Determine the [x, y] coordinate at the center of the cell enclosing the given text.  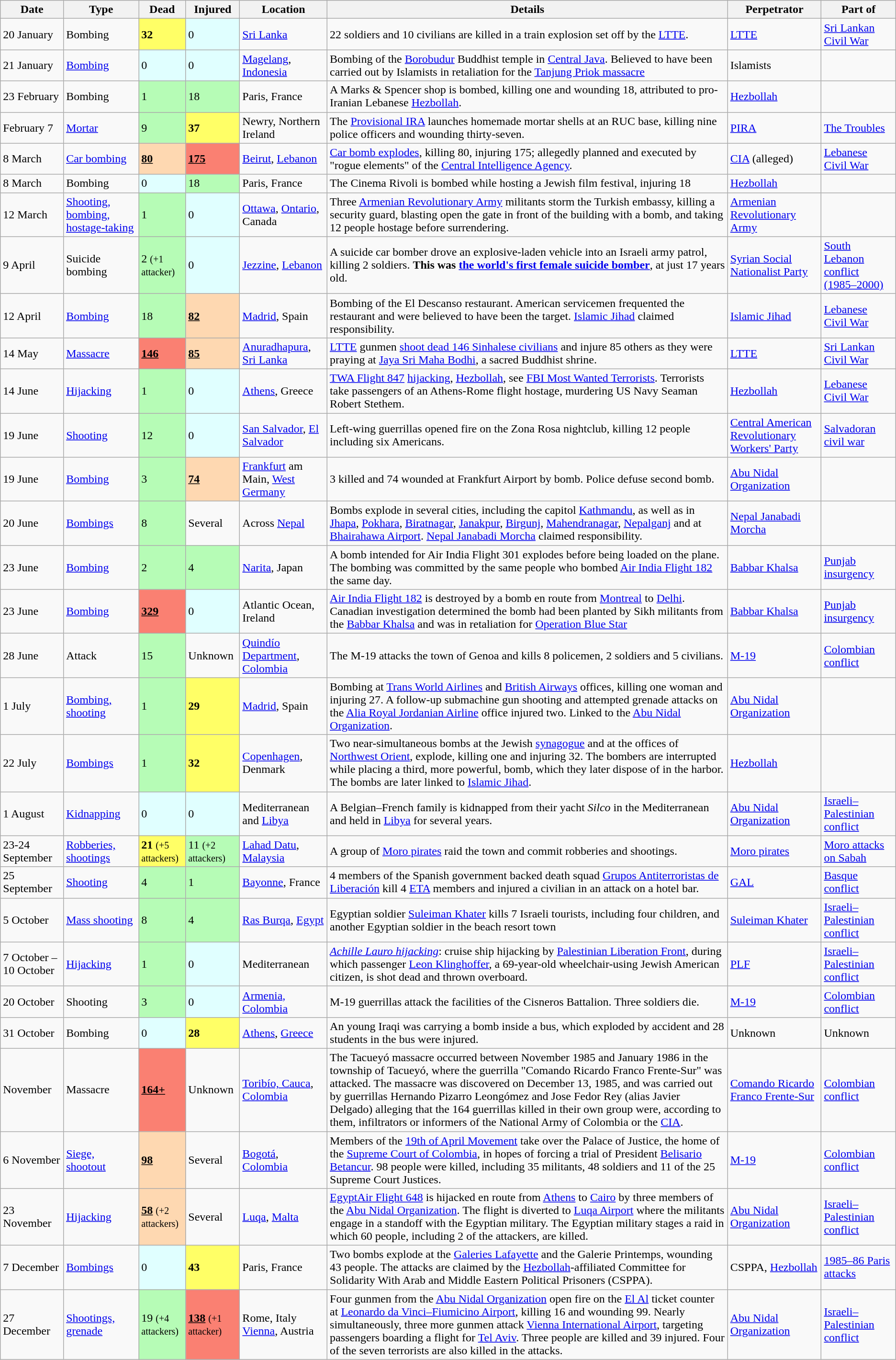
LTTE gunmen shoot dead 146 Sinhalese civilians and injure 85 others as they were praying at Jaya Sri Maha Bodhi, a sacred Buddhist shrine. [527, 353]
12 [162, 435]
9 April [32, 265]
23 November [32, 1217]
Siege, shootout [101, 1160]
The Provisional IRA launches homemade mortar shells at an RUC base, killing nine police officers and wounding thirty-seven. [527, 127]
20 June [32, 523]
Salvadoran civil war [859, 435]
Narita, Japan [283, 567]
80 [162, 159]
85 [213, 353]
58 (+2 attackers) [162, 1217]
Nepal Janabadi Morcha [774, 523]
31 October [32, 1032]
Jezzine, Lebanon [283, 265]
Islamic Jihad [774, 316]
Left-wing guerrillas opened fire on the Zona Rosa nightclub, killing 12 people including six Americans. [527, 435]
Basque conflict [859, 882]
A group of Moro pirates raid the town and commit robberies and shootings. [527, 851]
Atlantic Ocean, Ireland [283, 612]
South Lebanon conflict (1985–2000) [859, 265]
Car bomb explodes, killing 80, injuring 175; allegedly planned and executed by "rogue elements" of the Central Intelligence Agency. [527, 159]
146 [162, 353]
3 killed and 74 wounded at Frankfurt Airport by bomb. Police defuse second bomb. [527, 479]
19 (+4 attackers) [162, 1325]
28 [213, 1032]
15 [162, 656]
27 December [32, 1325]
175 [213, 159]
7 October – 10 October [32, 964]
The Troubles [859, 127]
Across Nepal [283, 523]
Rome, Italy Vienna, Austria [283, 1325]
Toribío, Cauca, Colombia [283, 1090]
11 (+2 attackers) [213, 851]
An young Iraqi was carrying a bomb inside a bus, which exploded by accident and 28 students in the bus were injured. [527, 1032]
14 June [32, 391]
Ottawa, Ontario, Canada [283, 215]
Copenhagen, Denmark [283, 763]
1 August [32, 814]
2 (+1 attacker) [162, 265]
22 July [32, 763]
Newry, Northern Ireland [283, 127]
20 January [32, 34]
21 January [32, 65]
PLF [774, 964]
98 [162, 1160]
Mediterranean and Libya [283, 814]
Beirut, Lebanon [283, 159]
Part of [859, 10]
25 September [32, 882]
Suicide bombing [101, 265]
Shooting, bombing, hostage-taking [101, 215]
164+ [162, 1090]
A Marks & Spencer shop is bombed, killing one and wounding 18, attributed to pro-Iranian Lebanese Hezbollah. [527, 97]
Bayonne, France [283, 882]
138 (+1 attacker) [213, 1325]
20 October [32, 1002]
PIRA [774, 127]
329 [162, 612]
November [32, 1090]
14 May [32, 353]
A Belgian–French family is kidnapped from their yacht Silco in the Mediterranean and held in Libya for several years. [527, 814]
Kidnapping [101, 814]
Mediterranean [283, 964]
Moro pirates [774, 851]
12 March [32, 215]
Quindío Department, Colombia [283, 656]
Armenia, Colombia [283, 1002]
Location [283, 10]
37 [213, 127]
Attack [101, 656]
1 July [32, 706]
Perpetrator [774, 10]
Luqa, Malta [283, 1217]
21 (+5 attackers) [162, 851]
Car bombing [101, 159]
1985–86 Paris attacks [859, 1268]
74 [213, 479]
Mass shooting [101, 920]
Armenian Revolutionary Army [774, 215]
Moro attacks on Sabah [859, 851]
12 April [32, 316]
The Cinema Rivoli is bombed while hosting a Jewish film festival, injuring 18 [527, 183]
Frankfurt am Main, West Germany [283, 479]
82 [213, 316]
Magelang, Indonesia [283, 65]
6 November [32, 1160]
Egyptian soldier Suleiman Khater kills 7 Israeli tourists, including four children, and another Egyptian soldier in the beach resort town [527, 920]
2 [162, 567]
M-19 guerrillas attack the facilities of the Cisneros Battalion. Three soldiers die. [527, 1002]
Islamists [774, 65]
Details [527, 10]
Anuradhapura, Sri Lanka [283, 353]
Bogotá, Colombia [283, 1160]
29 [213, 706]
Dead [162, 10]
9 [162, 127]
Suleiman Khater [774, 920]
San Salvador, El Salvador [283, 435]
5 October [32, 920]
22 soldiers and 10 civilians are killed in a train explosion set off by the LTTE. [527, 34]
23 February [32, 97]
GAL [774, 882]
Date [32, 10]
CSPPA, Hezbollah [774, 1268]
Ras Burqa, Egypt [283, 920]
February 7 [32, 127]
Syrian Social Nationalist Party [774, 265]
Type [101, 10]
Comando Ricardo Franco Frente-Sur [774, 1090]
Sri Lanka [283, 34]
Injured [213, 10]
Lahad Datu, Malaysia [283, 851]
Robberies, shootings [101, 851]
The M-19 attacks the town of Genoa and kills 8 policemen, 2 soldiers and 5 civilians. [527, 656]
Shootings, grenade [101, 1325]
Mortar [101, 127]
Bombing, shooting [101, 706]
23-24 September [32, 851]
43 [213, 1268]
Central American Revolutionary Workers' Party [774, 435]
CIA (alleged) [774, 159]
7 December [32, 1268]
28 June [32, 656]
